From the cell containing the given text, extract its center point as [x, y] coordinate. 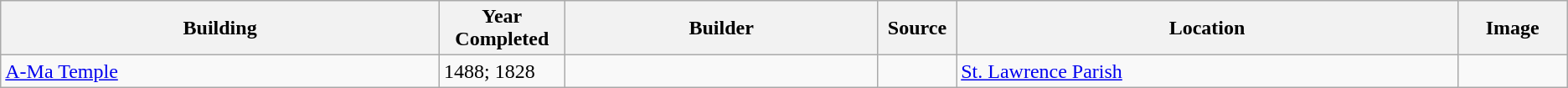
Year Completed [502, 28]
1488; 1828 [502, 71]
Source [917, 28]
Location [1208, 28]
A-Ma Temple [220, 71]
Builder [721, 28]
St. Lawrence Parish [1208, 71]
Building [220, 28]
Image [1513, 28]
